Locate the cell with the specified text and output its [x, y] center coordinate. 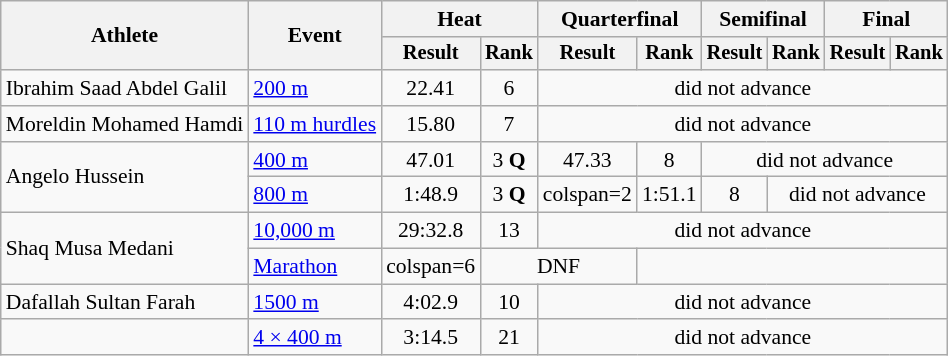
200 m [314, 88]
Semifinal [764, 19]
Final [886, 19]
Ibrahim Saad Abdel Galil [125, 88]
110 m hurdles [314, 124]
1:51.1 [670, 195]
1500 m [314, 302]
4:02.9 [430, 302]
6 [509, 88]
Moreldin Mohamed Hamdi [125, 124]
3:14.5 [430, 338]
colspan=6 [430, 267]
22.41 [430, 88]
Event [314, 36]
400 m [314, 160]
Heat [460, 19]
4 × 400 m [314, 338]
Shaq Musa Medani [125, 248]
7 [509, 124]
Marathon [314, 267]
21 [509, 338]
47.01 [430, 160]
1:48.9 [430, 195]
colspan=2 [588, 195]
29:32.8 [430, 231]
47.33 [588, 160]
800 m [314, 195]
Angelo Hussein [125, 178]
Athlete [125, 36]
10,000 m [314, 231]
15.80 [430, 124]
10 [509, 302]
DNF [558, 267]
13 [509, 231]
Dafallah Sultan Farah [125, 302]
Quarterfinal [620, 19]
